Find where the given text appears and provide that cell's center as (x, y) coordinate. 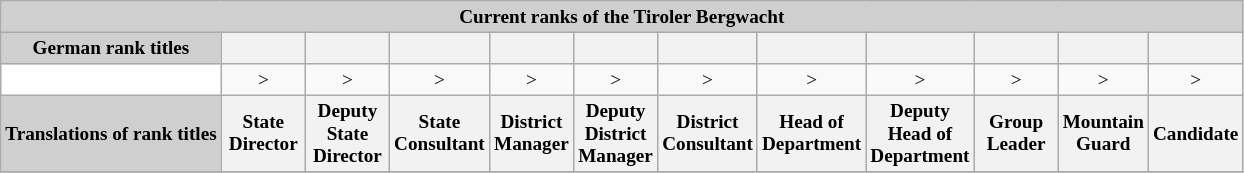
Deputy State Director (347, 134)
Deputy District Manager (615, 134)
German rank titles (111, 48)
Head of Department (811, 134)
State Director (263, 134)
District Consultant (708, 134)
Group Leader (1016, 134)
State Consultant (440, 134)
Candidate (1195, 134)
Deputy Head of Department (920, 134)
Current ranks of the Tiroler Bergwacht (622, 17)
Translations of rank titles (111, 134)
Mountain Guard (1103, 134)
District Manager (531, 134)
